Provide the [x, y] coordinate of the cell's center where the given text is located.  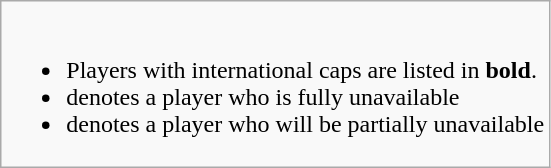
Players with international caps are listed in bold. denotes a player who is fully unavailable denotes a player who will be partially unavailable [276, 84]
